Output the [X, Y] coordinate of the center of the cell containing the given text.  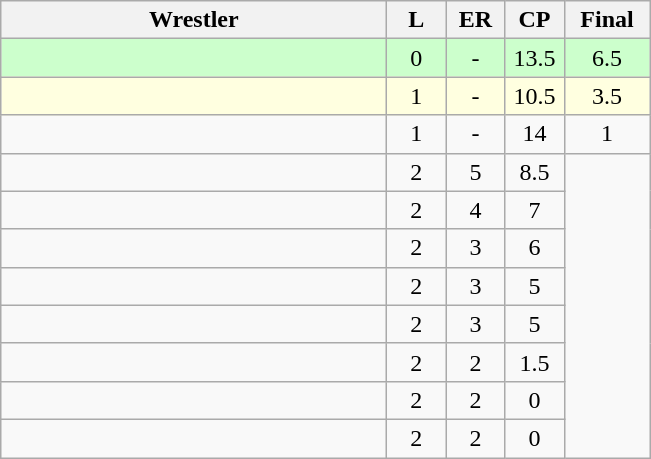
3.5 [607, 96]
4 [476, 210]
Final [607, 20]
L [416, 20]
7 [534, 210]
Wrestler [194, 20]
13.5 [534, 58]
6.5 [607, 58]
10.5 [534, 96]
CP [534, 20]
ER [476, 20]
6 [534, 248]
8.5 [534, 172]
14 [534, 134]
1.5 [534, 362]
